Provide the (X, Y) coordinate of the cell's center where the given text is located.  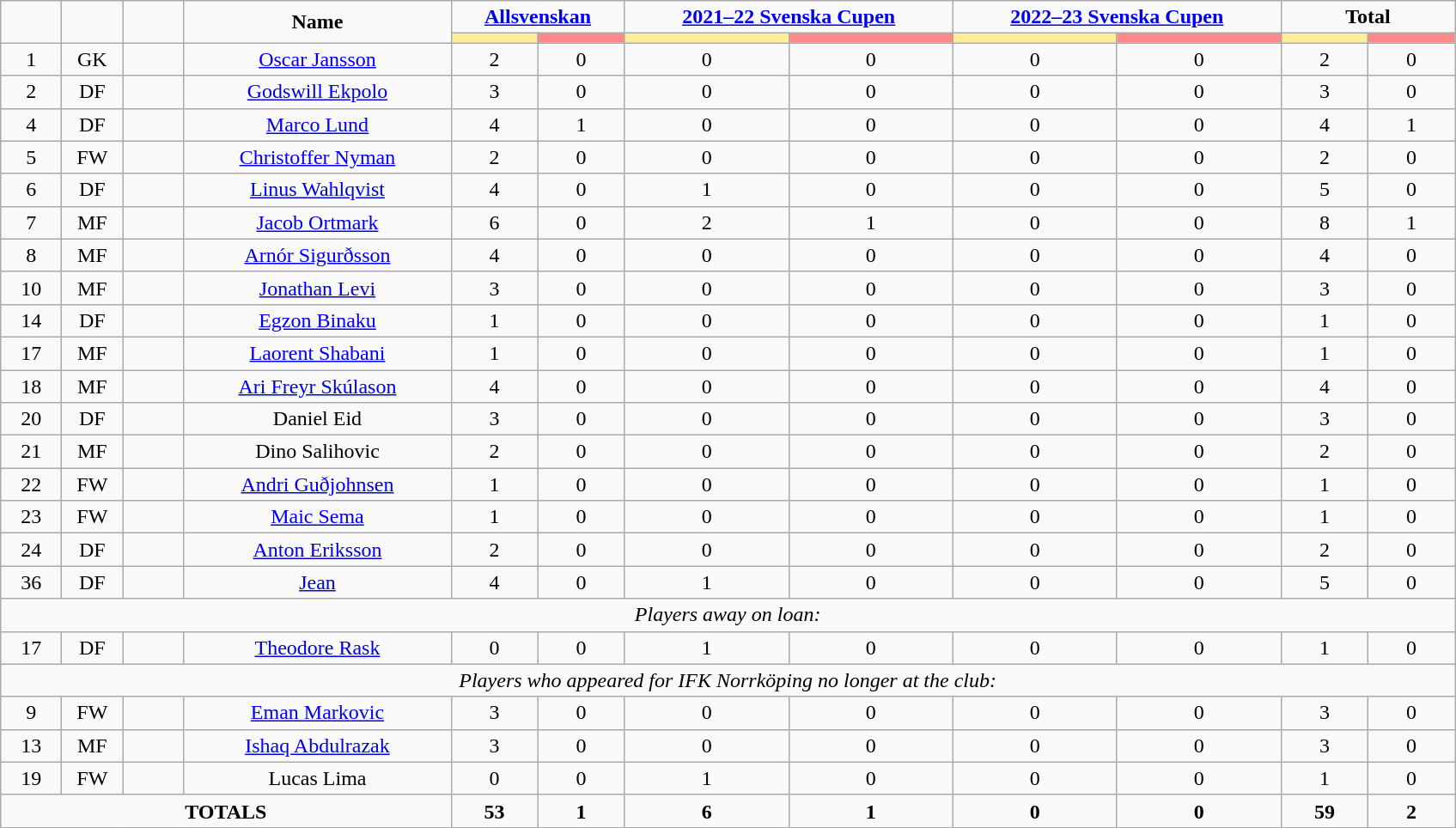
20 (31, 419)
Jean (318, 582)
Name (318, 22)
Allsvenskan (538, 17)
19 (31, 778)
Eman Markovic (318, 713)
23 (31, 517)
7 (31, 222)
Maic Sema (318, 517)
Andri Guðjohnsen (318, 484)
Jacob Ortmark (318, 222)
2021–22 Svenska Cupen (789, 17)
9 (31, 713)
18 (31, 386)
Oscar Jansson (318, 59)
14 (31, 320)
Ishaq Abdulrazak (318, 746)
24 (31, 550)
TOTALS (226, 811)
Daniel Eid (318, 419)
Egzon Binaku (318, 320)
Players who appeared for IFK Norrköping no longer at the club: (728, 680)
Godswill Ekpolo (318, 92)
2022–23 Svenska Cupen (1117, 17)
Arnór Sigurðsson (318, 255)
Laorent Shabani (318, 353)
Anton Eriksson (318, 550)
Marco Lund (318, 125)
Linus Wahlqvist (318, 190)
59 (1325, 811)
Ari Freyr Skúlason (318, 386)
Theodore Rask (318, 648)
53 (495, 811)
Lucas Lima (318, 778)
Christoffer Nyman (318, 157)
Players away on loan: (728, 615)
GK (93, 59)
Dino Salihovic (318, 452)
13 (31, 746)
10 (31, 288)
Jonathan Levi (318, 288)
21 (31, 452)
22 (31, 484)
36 (31, 582)
Total (1368, 17)
